Return [X, Y] of the center of cell containing provided text 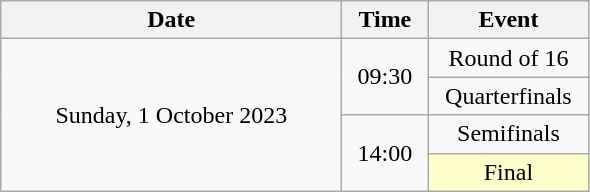
Semifinals [508, 134]
Date [172, 20]
Round of 16 [508, 58]
Time [385, 20]
Event [508, 20]
14:00 [385, 153]
09:30 [385, 77]
Sunday, 1 October 2023 [172, 115]
Final [508, 172]
Quarterfinals [508, 96]
